Determine the (x, y) coordinate at the center of the cell enclosing the given text.  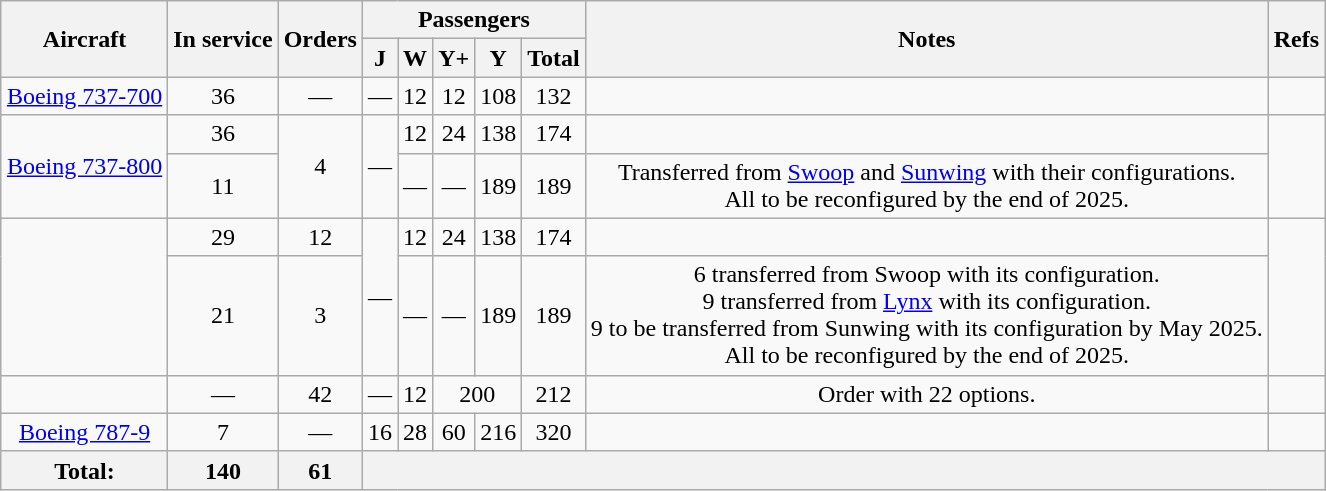
Transferred from Swoop and Sunwing with their configurations.All to be reconfigured by the end of 2025. (926, 186)
3 (320, 316)
200 (478, 394)
61 (320, 470)
Boeing 737-700 (84, 96)
42 (320, 394)
J (380, 58)
108 (498, 96)
Aircraft (84, 39)
320 (554, 432)
21 (223, 316)
Y+ (454, 58)
212 (554, 394)
7 (223, 432)
60 (454, 432)
140 (223, 470)
4 (320, 166)
132 (554, 96)
Order with 22 options. (926, 394)
216 (498, 432)
Boeing 787-9 (84, 432)
29 (223, 237)
11 (223, 186)
16 (380, 432)
28 (416, 432)
Refs (1296, 39)
W (416, 58)
Orders (320, 39)
Total: (84, 470)
Boeing 737-800 (84, 166)
Y (498, 58)
In service (223, 39)
Total (554, 58)
Notes (926, 39)
Passengers (474, 20)
